Scan for the cell matching the given text and deliver its [x, y] coordinate at center. 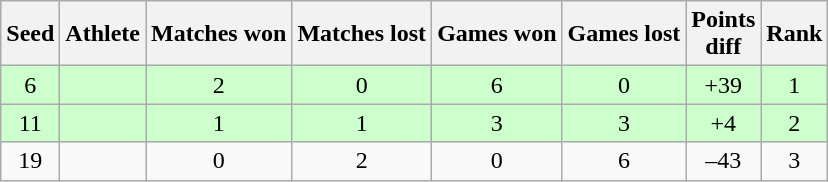
Games lost [624, 34]
Seed [30, 34]
Matches lost [362, 34]
–43 [724, 161]
Games won [497, 34]
+4 [724, 123]
Rank [794, 34]
11 [30, 123]
Matches won [219, 34]
+39 [724, 85]
Pointsdiff [724, 34]
Athlete [103, 34]
19 [30, 161]
